Pinpoint the cell where the given text exists, returning its [x, y] midpoint coordinate. 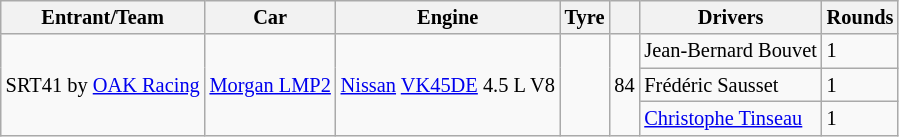
Car [270, 17]
Morgan LMP2 [270, 84]
SRT41 by OAK Racing [103, 84]
Rounds [860, 17]
Jean-Bernard Bouvet [730, 51]
Drivers [730, 17]
84 [624, 84]
Nissan VK45DE 4.5 L V8 [448, 84]
Entrant/Team [103, 17]
Engine [448, 17]
Tyre [585, 17]
Christophe Tinseau [730, 118]
Frédéric Sausset [730, 85]
